Return the [x, y] coordinate for the center point of the cell that contains the specified text.  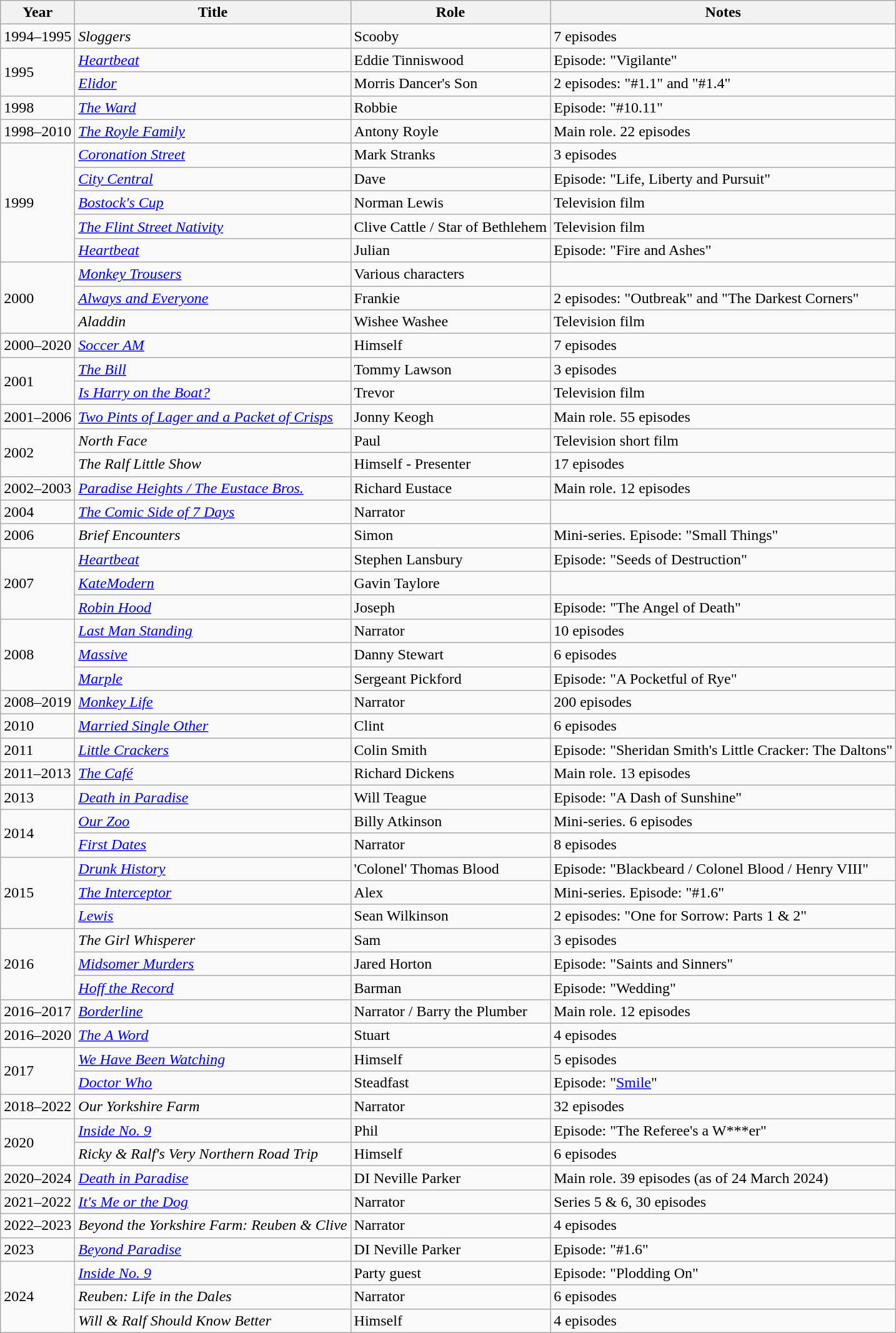
First Dates [212, 845]
Episode: "A Pocketful of Rye" [724, 678]
Party guest [450, 1273]
Simon [450, 536]
Bostock's Cup [212, 202]
10 episodes [724, 631]
'Colonel' Thomas Blood [450, 869]
Main role. 39 episodes (as of 24 March 2024) [724, 1178]
The Café [212, 774]
Ricky & Ralf's Very Northern Road Trip [212, 1154]
Two Pints of Lager and a Packet of Crisps [212, 417]
Coronation Street [212, 155]
2016–2017 [37, 1011]
2017 [37, 1071]
Episode: "Blackbeard / Colonel Blood / Henry VIII" [724, 869]
Jared Horton [450, 964]
Alex [450, 892]
Scooby [450, 36]
The Girl Whisperer [212, 940]
2024 [37, 1297]
Episode: "#1.6" [724, 1249]
2002 [37, 452]
Our Yorkshire Farm [212, 1107]
The Ralf Little Show [212, 464]
Mark Stranks [450, 155]
32 episodes [724, 1107]
Hoff the Record [212, 987]
City Central [212, 179]
Paradise Heights / The Eustace Bros. [212, 488]
Norman Lewis [450, 202]
2011 [37, 750]
Sean Wilkinson [450, 916]
Notes [724, 12]
The Royle Family [212, 131]
Clint [450, 726]
We Have Been Watching [212, 1059]
Soccer AM [212, 346]
2021–2022 [37, 1202]
The Bill [212, 369]
Antony Royle [450, 131]
Marple [212, 678]
Richard Dickens [450, 774]
1998 [37, 107]
Episode: "Wedding" [724, 987]
Narrator / Barry the Plumber [450, 1011]
Monkey Life [212, 702]
2014 [37, 833]
2002–2003 [37, 488]
Episode: "The Angel of Death" [724, 607]
Richard Eustace [450, 488]
Our Zoo [212, 821]
Will & Ralf Should Know Better [212, 1321]
Beyond Paradise [212, 1249]
Tommy Lawson [450, 369]
2007 [37, 583]
2016 [37, 964]
Morris Dancer's Son [450, 84]
Main role. 22 episodes [724, 131]
Main role. 55 episodes [724, 417]
Sloggers [212, 36]
Robin Hood [212, 607]
Sam [450, 940]
Steadfast [450, 1083]
Danny Stewart [450, 654]
2 episodes: "One for Sorrow: Parts 1 & 2" [724, 916]
2 episodes: "Outbreak" and "The Darkest Corners" [724, 298]
Stuart [450, 1035]
The Ward [212, 107]
2011–2013 [37, 774]
Wishee Washee [450, 322]
2020–2024 [37, 1178]
2018–2022 [37, 1107]
2015 [37, 892]
The Comic Side of 7 Days [212, 512]
2016–2020 [37, 1035]
Main role. 13 episodes [724, 774]
5 episodes [724, 1059]
Role [450, 12]
1994–1995 [37, 36]
Sergeant Pickford [450, 678]
2000 [37, 297]
200 episodes [724, 702]
Frankie [450, 298]
Episode: "Life, Liberty and Pursuit" [724, 179]
Always and Everyone [212, 298]
Episode: "Seeds of Destruction" [724, 559]
Year [37, 12]
2008–2019 [37, 702]
Phil [450, 1131]
Mini-series. Episode: "Small Things" [724, 536]
Lewis [212, 916]
The A Word [212, 1035]
Himself - Presenter [450, 464]
Will Teague [450, 797]
Mini-series. Episode: "#1.6" [724, 892]
Dave [450, 179]
Doctor Who [212, 1083]
The Interceptor [212, 892]
Midsomer Murders [212, 964]
Episode: "The Referee's a W***er" [724, 1131]
KateModern [212, 583]
It's Me or the Dog [212, 1202]
Paul [450, 441]
Episode: "Sheridan Smith's Little Cracker: The Daltons" [724, 750]
Aladdin [212, 322]
2008 [37, 654]
2010 [37, 726]
Various characters [450, 274]
Little Crackers [212, 750]
Billy Atkinson [450, 821]
Eddie Tinniswood [450, 60]
2000–2020 [37, 346]
Married Single Other [212, 726]
Episode: "Vigilante" [724, 60]
1999 [37, 202]
2013 [37, 797]
Massive [212, 654]
Barman [450, 987]
2022–2023 [37, 1226]
Trevor [450, 393]
Colin Smith [450, 750]
Last Man Standing [212, 631]
2023 [37, 1249]
Borderline [212, 1011]
Joseph [450, 607]
Elidor [212, 84]
Television short film [724, 441]
2020 [37, 1142]
Episode: "Saints and Sinners" [724, 964]
8 episodes [724, 845]
Julian [450, 250]
1998–2010 [37, 131]
The Flint Street Nativity [212, 226]
Episode: "Fire and Ashes" [724, 250]
Robbie [450, 107]
2001–2006 [37, 417]
Series 5 & 6, 30 episodes [724, 1202]
Jonny Keogh [450, 417]
Stephen Lansbury [450, 559]
Brief Encounters [212, 536]
Reuben: Life in the Dales [212, 1297]
2001 [37, 381]
Episode: "A Dash of Sunshine" [724, 797]
2 episodes: "#1.1" and "#1.4" [724, 84]
Clive Cattle / Star of Bethlehem [450, 226]
Is Harry on the Boat? [212, 393]
Mini-series. 6 episodes [724, 821]
Gavin Taylore [450, 583]
2004 [37, 512]
1995 [37, 72]
Episode: "Plodding On" [724, 1273]
Title [212, 12]
North Face [212, 441]
Monkey Trousers [212, 274]
17 episodes [724, 464]
Beyond the Yorkshire Farm: Reuben & Clive [212, 1226]
Episode: "Smile" [724, 1083]
Drunk History [212, 869]
2006 [37, 536]
Episode: "#10.11" [724, 107]
